Output the (X, Y) coordinate of the center of the cell containing the given text.  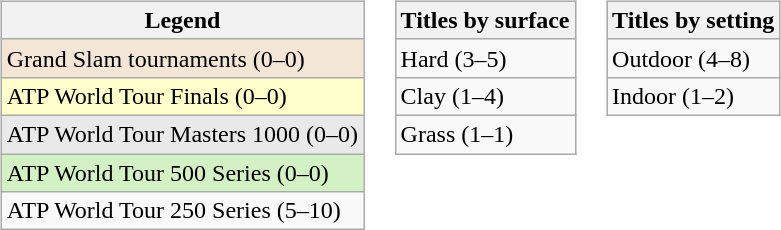
Titles by setting (694, 20)
ATP World Tour 500 Series (0–0) (182, 173)
Clay (1–4) (485, 96)
Titles by surface (485, 20)
ATP World Tour 250 Series (5–10) (182, 211)
Legend (182, 20)
Indoor (1–2) (694, 96)
Grass (1–1) (485, 134)
Outdoor (4–8) (694, 58)
ATP World Tour Finals (0–0) (182, 96)
Grand Slam tournaments (0–0) (182, 58)
Hard (3–5) (485, 58)
ATP World Tour Masters 1000 (0–0) (182, 134)
